Identify which cell holds the provided text, then report its [x, y] central coordinate. 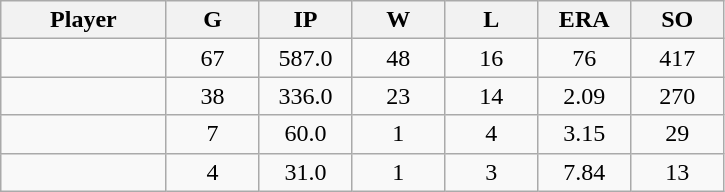
Player [84, 20]
IP [306, 20]
587.0 [306, 58]
336.0 [306, 96]
7.84 [584, 172]
13 [678, 172]
SO [678, 20]
60.0 [306, 134]
417 [678, 58]
ERA [584, 20]
67 [212, 58]
2.09 [584, 96]
48 [398, 58]
L [492, 20]
14 [492, 96]
7 [212, 134]
23 [398, 96]
31.0 [306, 172]
29 [678, 134]
3 [492, 172]
G [212, 20]
3.15 [584, 134]
38 [212, 96]
16 [492, 58]
W [398, 20]
270 [678, 96]
76 [584, 58]
